For the text-containing cell, return its midpoint in [x, y] coordinate format. 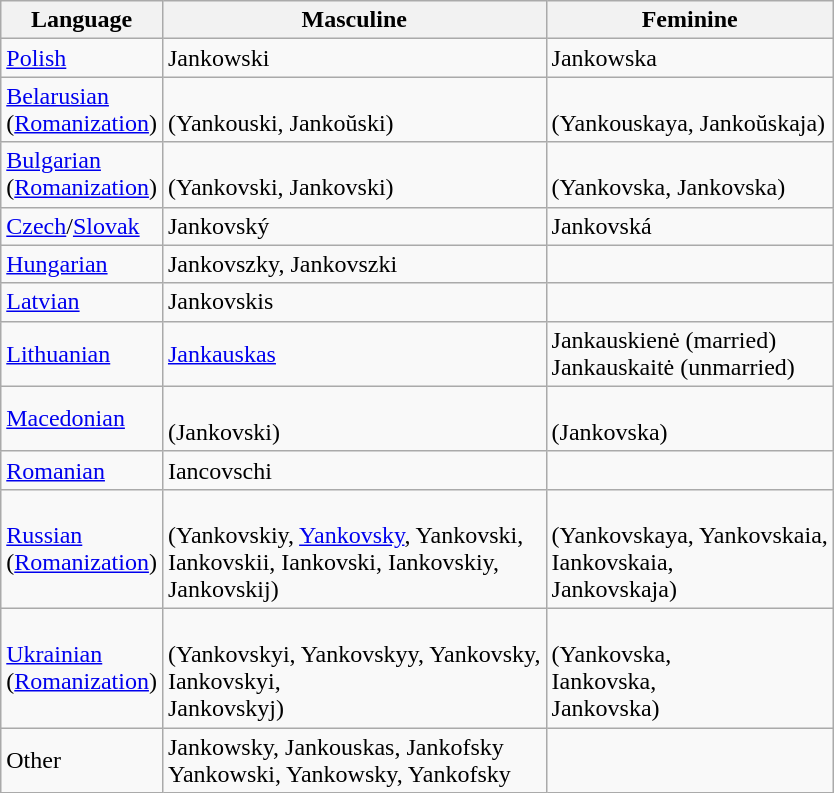
(Yankouski, Jankoŭski) [354, 110]
Jankowsky, Jankouskas, Jankofsky Yankowski, Yankowsky, Yankofsky [354, 760]
Iancovschi [354, 470]
Belarusian (Romanization) [82, 110]
(Yankovskaya, Yankovskaia, Iankovskaia, Jankovskaja) [690, 548]
Jankovszky, Jankovszki [354, 264]
Lithuanian [82, 354]
Jankowska [690, 58]
Masculine [354, 20]
Feminine [690, 20]
Bulgarian (Romanization) [82, 174]
(Yankovska, Jankovska) [690, 174]
Romanian [82, 470]
Jankovský [354, 226]
(Yankovskyi, Yankovskyy, Yankovsky, Iankovskyi, Jankovskyj) [354, 668]
Jankauskas [354, 354]
Jankovská [690, 226]
Ukrainian (Romanization) [82, 668]
Hungarian [82, 264]
Czech/Slovak [82, 226]
(Yankouskaya, Jankoŭskaja) [690, 110]
Latvian [82, 302]
(Yankovska, Iankovska, Jankovska) [690, 668]
Language [82, 20]
Jankovskis [354, 302]
Russian (Romanization) [82, 548]
Macedonian [82, 418]
Other [82, 760]
(Jankovska) [690, 418]
Polish [82, 58]
(Yankovski, Jankovski) [354, 174]
Jankauskienė (married) Jankauskaitė (unmarried) [690, 354]
(Jankovski) [354, 418]
(Yankovskiy, Yankovsky, Yankovski, Iankovskii, Iankovski, Iankovskiy, Jankovskij) [354, 548]
Jankowski [354, 58]
